Pinpoint the cell where the given text exists, returning its [X, Y] midpoint coordinate. 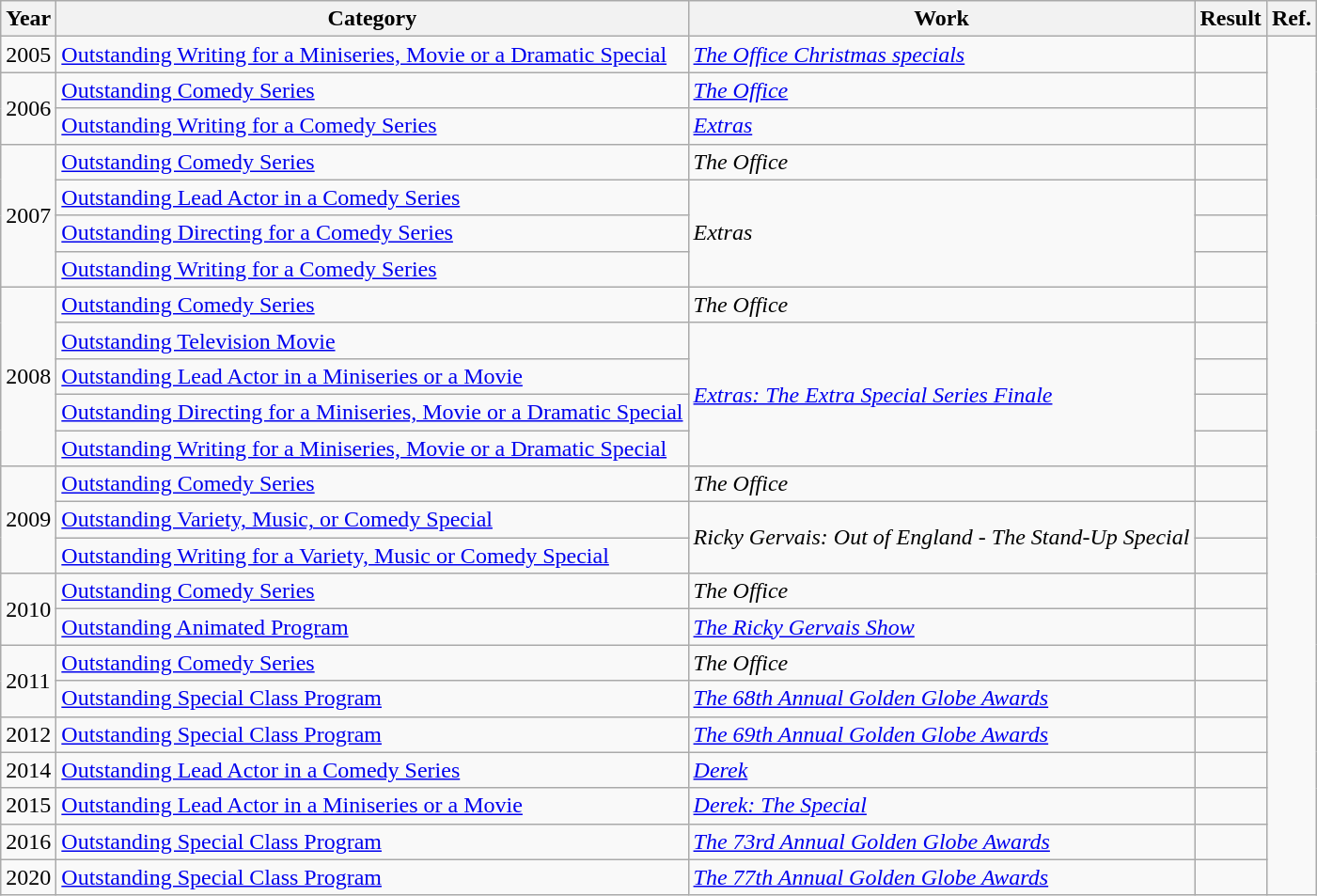
The 69th Annual Golden Globe Awards [942, 734]
Outstanding Variety, Music, or Comedy Special [372, 520]
Outstanding Directing for a Miniseries, Movie or a Dramatic Special [372, 412]
Derek: The Special [942, 806]
The 68th Annual Golden Globe Awards [942, 699]
Category [372, 19]
2011 [28, 681]
Outstanding Writing for a Variety, Music or Comedy Special [372, 556]
Work [942, 19]
2015 [28, 806]
2020 [28, 877]
2006 [28, 108]
The 77th Annual Golden Globe Awards [942, 877]
The 73rd Annual Golden Globe Awards [942, 841]
The Office Christmas specials [942, 55]
2012 [28, 734]
Ref. [1292, 19]
The Ricky Gervais Show [942, 627]
Outstanding Television Movie [372, 340]
2005 [28, 55]
Year [28, 19]
2008 [28, 376]
Extras: The Extra Special Series Finale [942, 394]
Outstanding Directing for a Comedy Series [372, 233]
Result [1231, 19]
Derek [942, 770]
2016 [28, 841]
Outstanding Animated Program [372, 627]
Ricky Gervais: Out of England - The Stand-Up Special [942, 538]
2010 [28, 609]
2014 [28, 770]
2009 [28, 520]
2007 [28, 215]
